Capture the cell that displays the provided text and extract its [X, Y] central coordinate. 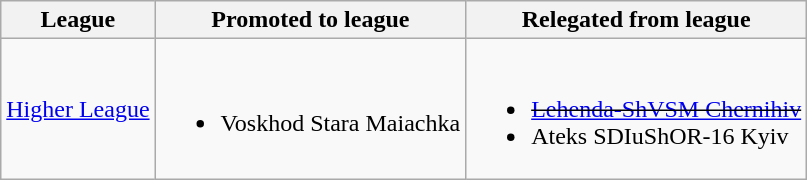
Promoted to league [310, 20]
Higher League [78, 109]
Voskhod Stara Maiachka [310, 109]
Relegated from league [636, 20]
League [78, 20]
Lehenda-ShVSM ChernihivAteks SDIuShOR-16 Kyiv [636, 109]
